Capture the cell that displays the provided text and extract its [x, y] central coordinate. 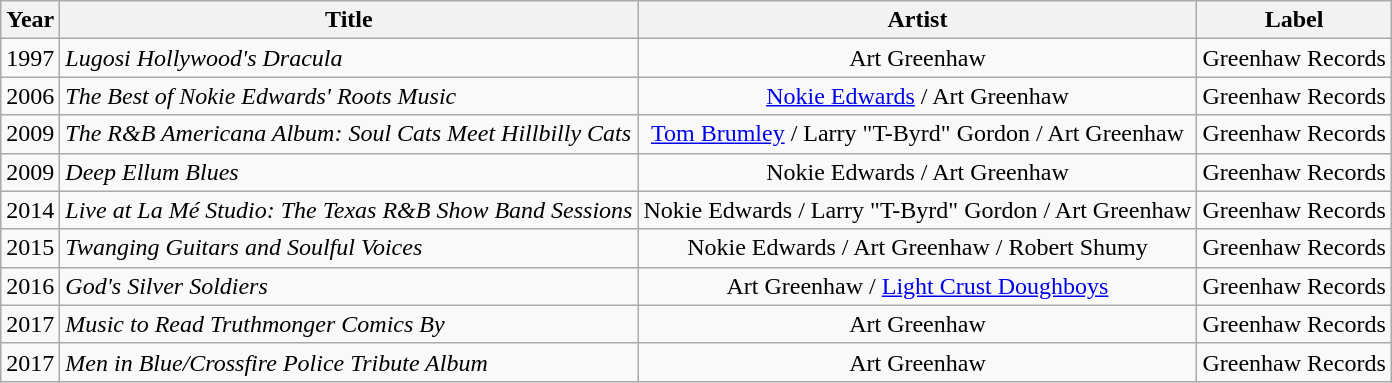
Nokie Edwards / Larry "T-Byrd" Gordon / Art Greenhaw [918, 210]
2014 [30, 210]
2006 [30, 96]
Artist [918, 20]
Lugosi Hollywood's Dracula [349, 58]
2016 [30, 286]
Nokie Edwards / Art Greenhaw / Robert Shumy [918, 248]
Year [30, 20]
Tom Brumley / Larry "T-Byrd" Gordon / Art Greenhaw [918, 134]
The Best of Nokie Edwards' Roots Music [349, 96]
2015 [30, 248]
Music to Read Truthmonger Comics By [349, 324]
Deep Ellum Blues [349, 172]
Men in Blue/Crossfire Police Tribute Album [349, 362]
Art Greenhaw / Light Crust Doughboys [918, 286]
God's Silver Soldiers [349, 286]
Title [349, 20]
The R&B Americana Album: Soul Cats Meet Hillbilly Cats [349, 134]
Twanging Guitars and Soulful Voices [349, 248]
Label [1294, 20]
1997 [30, 58]
Live at La Mé Studio: The Texas R&B Show Band Sessions [349, 210]
